For the text-containing cell, return its midpoint in [X, Y] coordinate format. 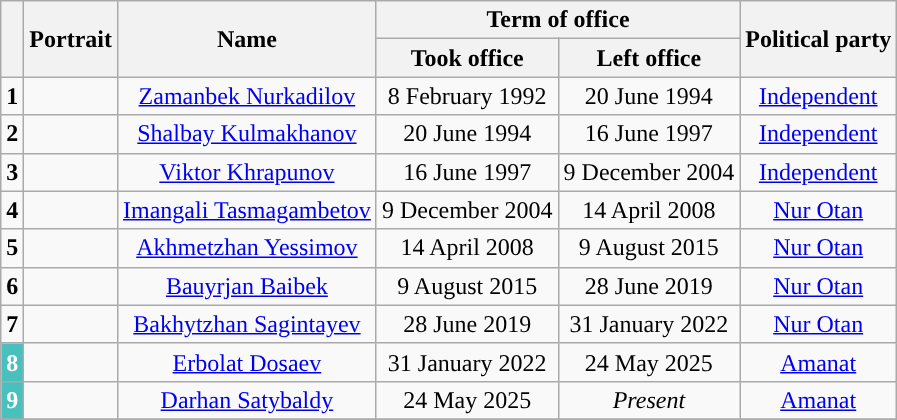
7 [12, 324]
Present [649, 400]
Portrait [71, 39]
2 [12, 134]
Term of office [558, 20]
Akhmetzhan Yessimov [246, 248]
Name [246, 39]
8 [12, 362]
6 [12, 286]
Left office [649, 58]
9 [12, 400]
3 [12, 172]
Viktor Khrapunov [246, 172]
Bakhytzhan Sagintayev [246, 324]
Bauyrjan Baibek [246, 286]
Shalbay Kulmakhanov [246, 134]
5 [12, 248]
8 February 1992 [467, 96]
Erbolat Dosaev [246, 362]
4 [12, 210]
1 [12, 96]
Darhan Satybaldy [246, 400]
Took office [467, 58]
Zamanbek Nurkadilov [246, 96]
Imangali Tasmagambetov [246, 210]
Political party [818, 39]
